Output the (x, y) coordinate of the center of the cell containing the given text.  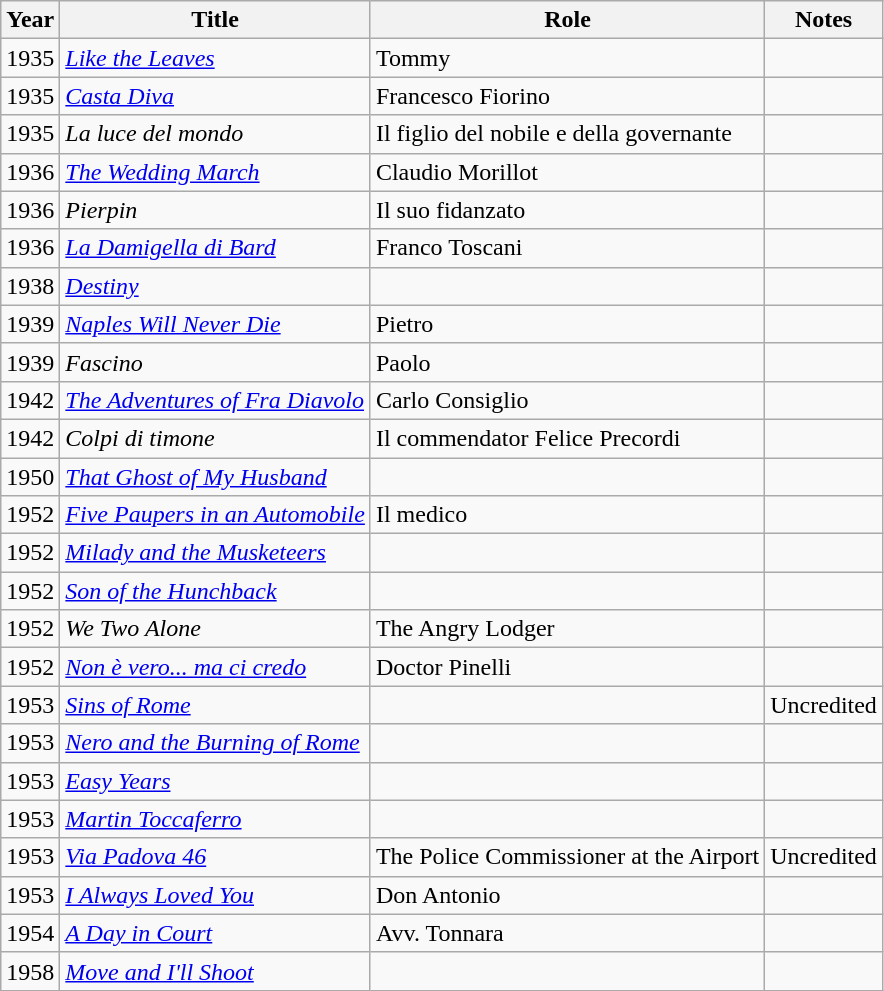
Pietro (567, 324)
Il commendator Felice Precordi (567, 438)
Nero and the Burning of Rome (216, 743)
La Damigella di Bard (216, 248)
Francesco Fiorino (567, 96)
1950 (30, 477)
Don Antonio (567, 895)
That Ghost of My Husband (216, 477)
Year (30, 20)
A Day in Court (216, 933)
Title (216, 20)
The Adventures of Fra Diavolo (216, 400)
1938 (30, 286)
Pierpin (216, 210)
Notes (824, 20)
1958 (30, 971)
Five Paupers in an Automobile (216, 515)
Son of the Hunchback (216, 591)
Doctor Pinelli (567, 667)
Avv. Tonnara (567, 933)
Move and I'll Shoot (216, 971)
Claudio Morillot (567, 172)
The Police Commissioner at the Airport (567, 857)
Sins of Rome (216, 705)
I Always Loved You (216, 895)
Non è vero... ma ci credo (216, 667)
Via Padova 46 (216, 857)
Casta Diva (216, 96)
Colpi di timone (216, 438)
Franco Toscani (567, 248)
Milady and the Musketeers (216, 553)
We Two Alone (216, 629)
The Wedding March (216, 172)
Destiny (216, 286)
The Angry Lodger (567, 629)
Naples Will Never Die (216, 324)
Easy Years (216, 781)
Like the Leaves (216, 58)
Carlo Consiglio (567, 400)
Il medico (567, 515)
Il figlio del nobile e della governante (567, 134)
Fascino (216, 362)
Paolo (567, 362)
Role (567, 20)
1954 (30, 933)
Il suo fidanzato (567, 210)
Martin Toccaferro (216, 819)
La luce del mondo (216, 134)
Tommy (567, 58)
